Find where the given text appears and provide that cell's center as [X, Y] coordinate. 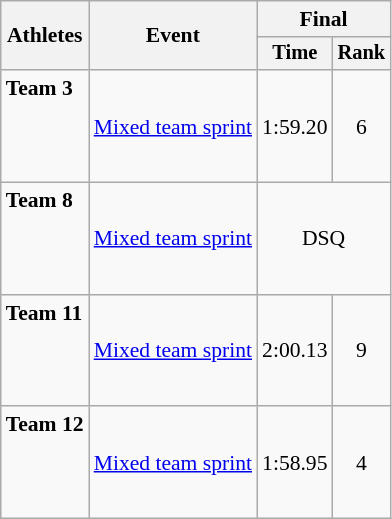
Team 3 [45, 126]
Final [324, 19]
Rank [362, 54]
1:58.95 [294, 463]
2:00.13 [294, 351]
Athletes [45, 36]
6 [362, 126]
1:59.20 [294, 126]
Event [173, 36]
Time [294, 54]
Team 11 [45, 351]
Team 8 [45, 239]
9 [362, 351]
4 [362, 463]
DSQ [324, 239]
Team 12 [45, 463]
